Pinpoint the cell where the given text exists, returning its (X, Y) midpoint coordinate. 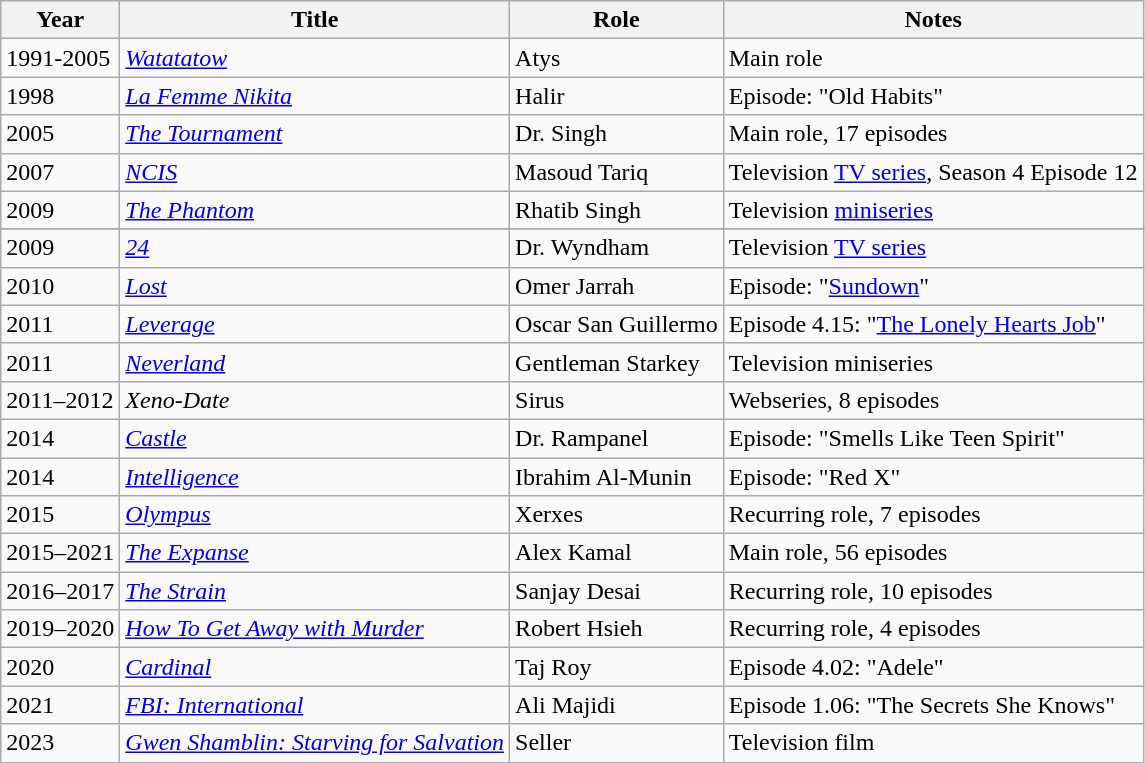
The Expanse (315, 553)
Episode: "Smells Like Teen Spirit" (933, 438)
Episode: "Red X" (933, 477)
2016–2017 (60, 591)
Episode: "Old Habits" (933, 96)
1991-2005 (60, 58)
Main role, 17 episodes (933, 134)
Title (315, 20)
How To Get Away with Murder (315, 629)
Olympus (315, 515)
Episode 4.15: "The Lonely Hearts Job" (933, 324)
The Tournament (315, 134)
The Phantom (315, 210)
Television film (933, 743)
Year (60, 20)
2021 (60, 705)
NCIS (315, 172)
Lost (315, 286)
Ibrahim Al-Munin (617, 477)
Cardinal (315, 667)
Sanjay Desai (617, 591)
Xeno-Date (315, 400)
2015 (60, 515)
2023 (60, 743)
Masoud Tariq (617, 172)
Television TV series (933, 248)
Taj Roy (617, 667)
2007 (60, 172)
Gentleman Starkey (617, 362)
Xerxes (617, 515)
Neverland (315, 362)
Gwen Shamblin: Starving for Salvation (315, 743)
La Femme Nikita (315, 96)
Castle (315, 438)
2011–2012 (60, 400)
2015–2021 (60, 553)
Oscar San Guillermo (617, 324)
1998 (60, 96)
Alex Kamal (617, 553)
The Strain (315, 591)
Halir (617, 96)
Recurring role, 10 episodes (933, 591)
Watatatow (315, 58)
Rhatib Singh (617, 210)
Recurring role, 7 episodes (933, 515)
Intelligence (315, 477)
Notes (933, 20)
2019–2020 (60, 629)
Dr. Rampanel (617, 438)
Atys (617, 58)
Leverage (315, 324)
Recurring role, 4 episodes (933, 629)
Seller (617, 743)
2010 (60, 286)
Main role (933, 58)
Dr. Singh (617, 134)
Sirus (617, 400)
24 (315, 248)
Ali Majidi (617, 705)
2005 (60, 134)
Television TV series, Season 4 Episode 12 (933, 172)
Webseries, 8 episodes (933, 400)
Episode: "Sundown" (933, 286)
Main role, 56 episodes (933, 553)
Dr. Wyndham (617, 248)
2020 (60, 667)
Role (617, 20)
Episode 4.02: "Adele" (933, 667)
Omer Jarrah (617, 286)
FBI: International (315, 705)
Robert Hsieh (617, 629)
Episode 1.06: "The Secrets She Knows" (933, 705)
